Locate the cell with the specified text and output its [x, y] center coordinate. 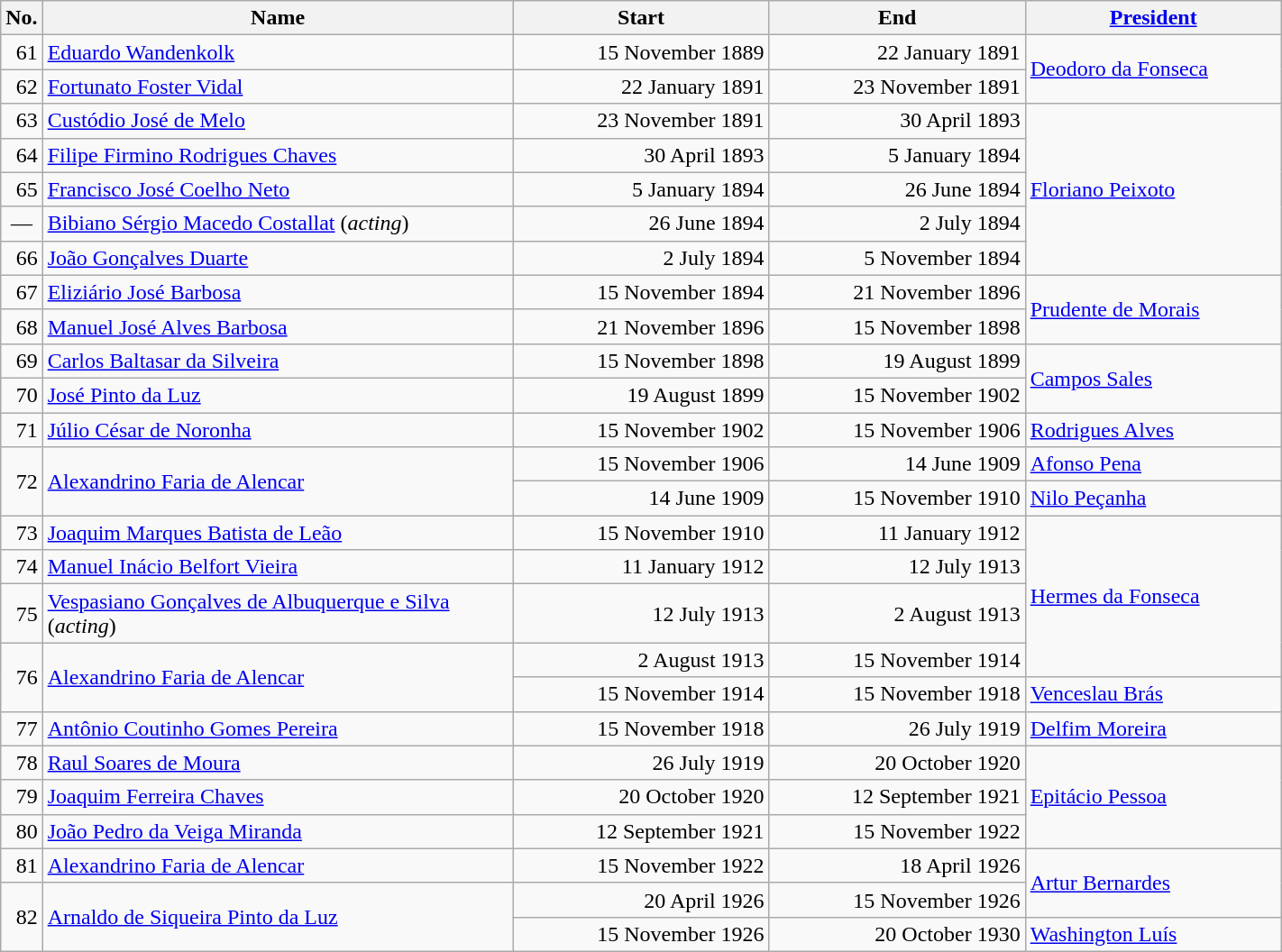
15 November 1889 [641, 52]
Prudente de Morais [1153, 309]
77 [22, 728]
Washington Luís [1153, 934]
Joaquim Marques Batista de Leão [278, 533]
José Pinto da Luz [278, 395]
João Pedro da Veiga Miranda [278, 831]
66 [22, 258]
Start [641, 18]
63 [22, 121]
68 [22, 326]
Júlio César de Noronha [278, 430]
72 [22, 481]
81 [22, 865]
Joaquim Ferreira Chaves [278, 797]
Eduardo Wandenkolk [278, 52]
15 November 1894 [641, 292]
Floriano Peixoto [1153, 189]
69 [22, 361]
Hermes da Fonseca [1153, 597]
Filipe Firmino Rodrigues Chaves [278, 155]
79 [22, 797]
Rodrigues Alves [1153, 430]
73 [22, 533]
64 [22, 155]
74 [22, 567]
Venceslau Brás [1153, 694]
Francisco José Coelho Neto [278, 189]
Arnaldo de Siqueira Pinto da Luz [278, 917]
Delfim Moreira [1153, 728]
Carlos Baltasar da Silveira [278, 361]
Epitácio Pessoa [1153, 797]
67 [22, 292]
Antônio Coutinho Gomes Pereira [278, 728]
Raul Soares de Moura [278, 763]
Nilo Peçanha [1153, 499]
President [1153, 18]
62 [22, 87]
Custódio José de Melo [278, 121]
Fortunato Foster Vidal [278, 87]
End [897, 18]
Campos Sales [1153, 378]
Eliziário José Barbosa [278, 292]
— [22, 224]
João Gonçalves Duarte [278, 258]
Deodoro da Fonseca [1153, 69]
Manuel José Alves Barbosa [278, 326]
70 [22, 395]
Manuel Inácio Belfort Vieira [278, 567]
80 [22, 831]
20 April 1926 [641, 900]
Vespasiano Gonçalves de Albuquerque e Silva (acting) [278, 613]
Name [278, 18]
18 April 1926 [897, 865]
Artur Bernardes [1153, 883]
82 [22, 917]
5 November 1894 [897, 258]
No. [22, 18]
Afonso Pena [1153, 464]
76 [22, 677]
20 October 1930 [897, 934]
78 [22, 763]
71 [22, 430]
61 [22, 52]
Bibiano Sérgio Macedo Costallat (acting) [278, 224]
65 [22, 189]
75 [22, 613]
